Search for the cell housing the specified text and yield its (x, y) center coordinate. 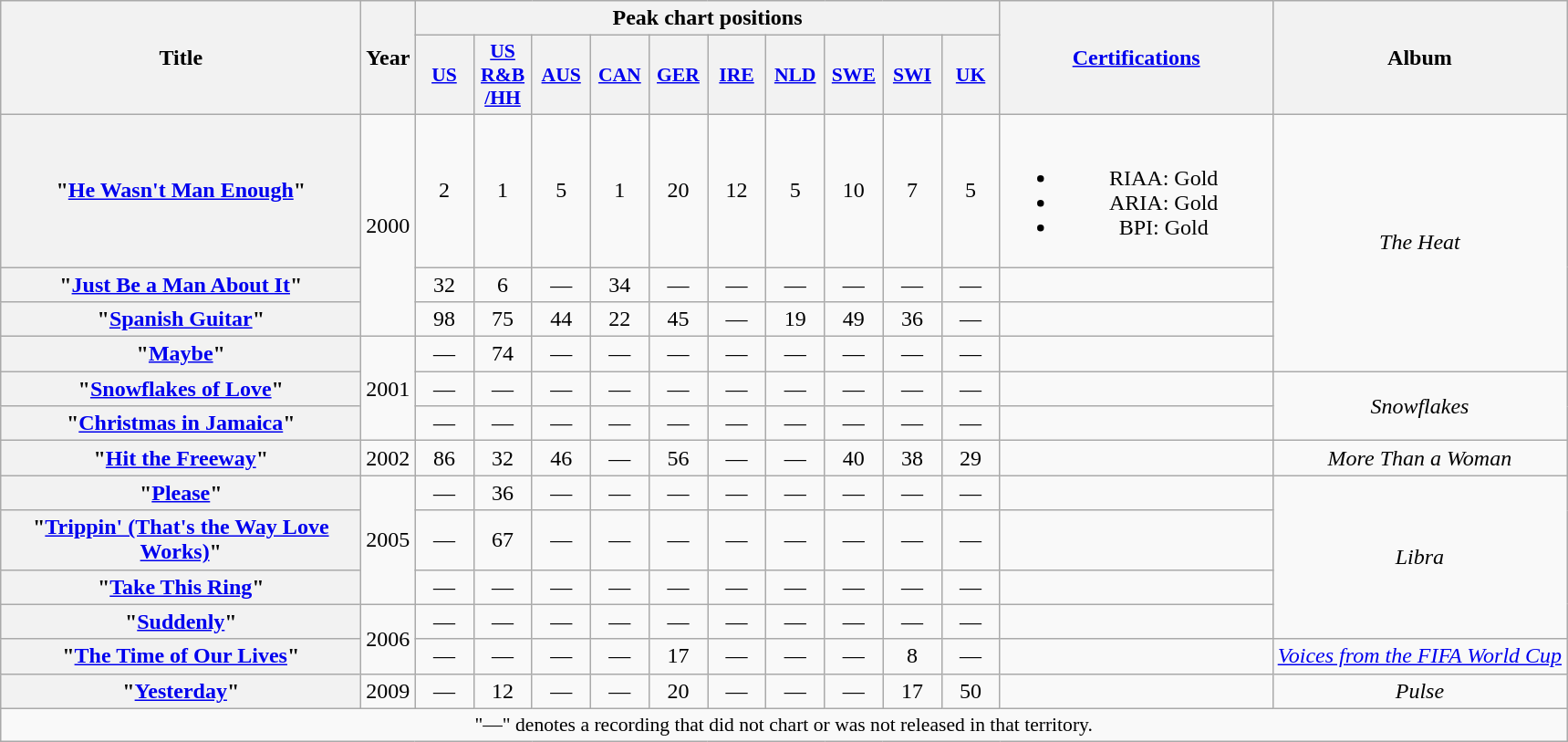
98 (444, 319)
50 (971, 691)
"He Wasn't Man Enough" (181, 190)
2000 (389, 225)
40 (854, 458)
2006 (389, 639)
"Maybe" (181, 354)
Snowflakes (1419, 406)
Title (181, 58)
2005 (389, 540)
49 (854, 319)
7 (912, 190)
74 (503, 354)
"Trippin' (That's the Way Love Works)" (181, 540)
Pulse (1419, 691)
Year (389, 58)
Peak chart positions (708, 18)
44 (561, 319)
USR&B/HH (503, 75)
"Suddenly" (181, 622)
AUS (561, 75)
10 (854, 190)
34 (619, 284)
"Take This Ring" (181, 587)
"The Time of Our Lives" (181, 656)
"Christmas in Jamaica" (181, 423)
Certifications (1137, 58)
"Snowflakes of Love" (181, 389)
86 (444, 458)
SWE (854, 75)
UK (971, 75)
2 (444, 190)
GER (678, 75)
19 (795, 319)
29 (971, 458)
The Heat (1419, 243)
IRE (737, 75)
46 (561, 458)
2001 (389, 389)
75 (503, 319)
RIAA: GoldARIA: GoldBPI: Gold (1137, 190)
6 (503, 284)
38 (912, 458)
67 (503, 540)
2002 (389, 458)
56 (678, 458)
"Spanish Guitar" (181, 319)
"—" denotes a recording that did not chart or was not released in that territory. (784, 725)
Libra (1419, 557)
"Yesterday" (181, 691)
CAN (619, 75)
US (444, 75)
NLD (795, 75)
Album (1419, 58)
45 (678, 319)
More Than a Woman (1419, 458)
22 (619, 319)
2009 (389, 691)
8 (912, 656)
"Hit the Freeway" (181, 458)
SWI (912, 75)
"Please" (181, 493)
Voices from the FIFA World Cup (1419, 656)
"Just Be a Man About It" (181, 284)
